Detect which cell encompasses the target text, then output its (x, y) center coordinate. 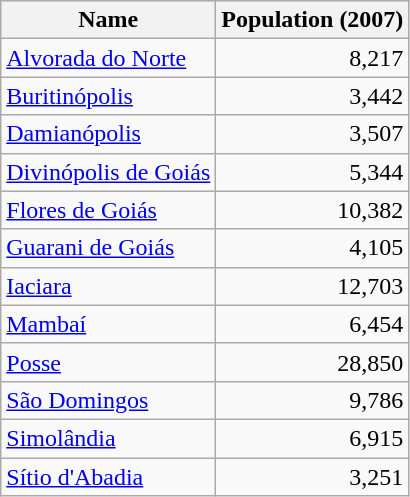
3,442 (312, 96)
Iaciara (108, 286)
Flores de Goiás (108, 210)
Simolândia (108, 438)
Sítio d'Abadia (108, 477)
9,786 (312, 400)
3,251 (312, 477)
Population (2007) (312, 20)
3,507 (312, 134)
Mambaí (108, 324)
6,915 (312, 438)
Name (108, 20)
8,217 (312, 58)
Posse (108, 362)
5,344 (312, 172)
28,850 (312, 362)
Guarani de Goiás (108, 248)
Alvorada do Norte (108, 58)
4,105 (312, 248)
10,382 (312, 210)
Divinópolis de Goiás (108, 172)
Damianópolis (108, 134)
6,454 (312, 324)
São Domingos (108, 400)
Buritinópolis (108, 96)
12,703 (312, 286)
